Identify which cell holds the provided text, then report its (x, y) central coordinate. 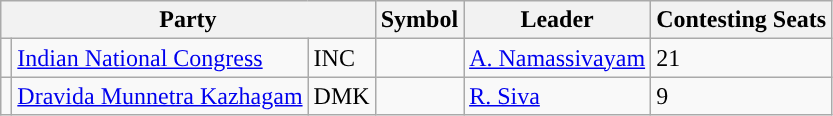
A. Namassivayam (558, 58)
DMK (342, 96)
INC (342, 58)
9 (742, 96)
Symbol (419, 20)
Contesting Seats (742, 20)
R. Siva (558, 96)
Party (188, 20)
Dravida Munnetra Kazhagam (160, 96)
21 (742, 58)
Leader (558, 20)
Indian National Congress (160, 58)
